Scan for the cell matching the given text and deliver its (X, Y) coordinate at center. 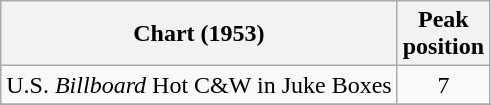
Chart (1953) (199, 34)
Peakposition (443, 34)
U.S. Billboard Hot C&W in Juke Boxes (199, 85)
7 (443, 85)
